Pinpoint the cell where the given text exists, returning its (X, Y) midpoint coordinate. 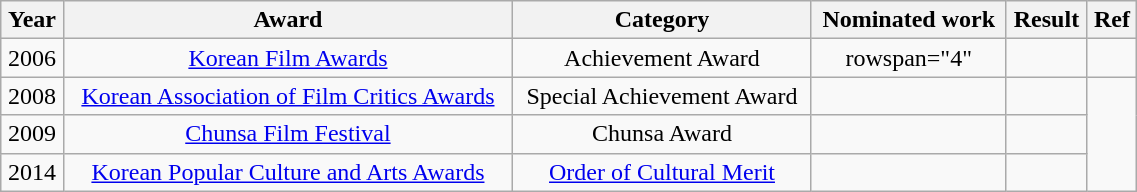
rowspan="4" (908, 58)
Ref (1112, 20)
Special Achievement Award (662, 96)
Chunsa Film Festival (288, 134)
Order of Cultural Merit (662, 172)
Year (32, 20)
2008 (32, 96)
2006 (32, 58)
Result (1046, 20)
Korean Film Awards (288, 58)
Korean Association of Film Critics Awards (288, 96)
Achievement Award (662, 58)
Nominated work (908, 20)
Category (662, 20)
Chunsa Award (662, 134)
Award (288, 20)
2009 (32, 134)
2014 (32, 172)
Korean Popular Culture and Arts Awards (288, 172)
